Provide the (X, Y) coordinate of the cell's center where the given text is located.  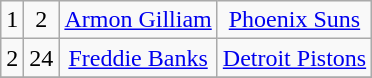
1 (12, 20)
Detroit Pistons (294, 58)
Phoenix Suns (294, 20)
24 (42, 58)
Freddie Banks (138, 58)
Armon Gilliam (138, 20)
